Output the (x, y) coordinate of the center of the cell containing the given text.  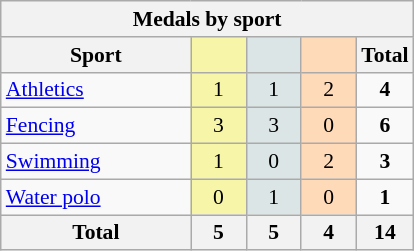
Athletics (96, 90)
Fencing (96, 126)
6 (384, 126)
14 (384, 233)
Water polo (96, 197)
Swimming (96, 162)
Medals by sport (208, 19)
Sport (96, 55)
